For the text-containing cell, return its midpoint in [X, Y] coordinate format. 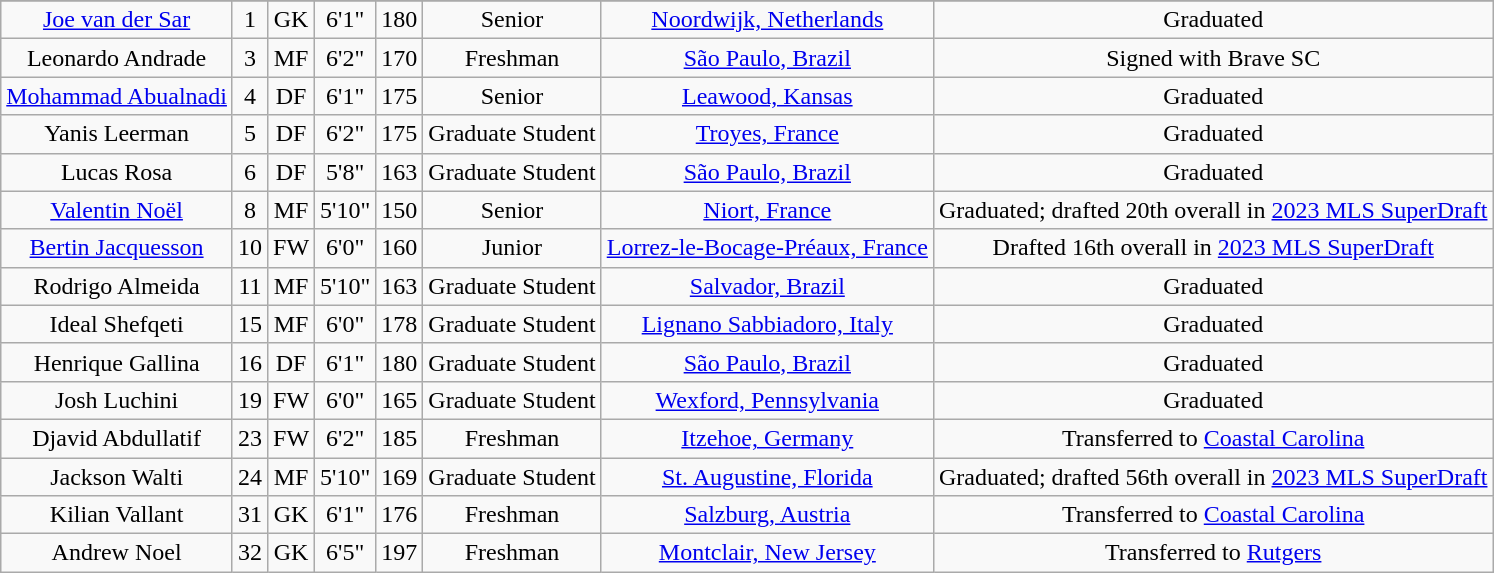
Josh Luchini [117, 400]
Lignano Sabbiadoro, Italy [767, 324]
4 [250, 96]
10 [250, 248]
Drafted 16th overall in 2023 MLS SuperDraft [1213, 248]
Ideal Shefqeti [117, 324]
Lorrez-le-Bocage-Préaux, France [767, 248]
Mohammad Abualnadi [117, 96]
Leawood, Kansas [767, 96]
Graduated; drafted 56th overall in 2023 MLS SuperDraft [1213, 477]
Valentin Noël [117, 210]
Jackson Walti [117, 477]
8 [250, 210]
Itzehoe, Germany [767, 438]
Leonardo Andrade [117, 58]
150 [400, 210]
5 [250, 134]
176 [400, 515]
6'5" [346, 553]
Junior [512, 248]
15 [250, 324]
11 [250, 286]
Troyes, France [767, 134]
Joe van der Sar [117, 20]
Signed with Brave SC [1213, 58]
5'8" [346, 172]
Salvador, Brazil [767, 286]
Rodrigo Almeida [117, 286]
169 [400, 477]
St. Augustine, Florida [767, 477]
Montclair, New Jersey [767, 553]
19 [250, 400]
Graduated; drafted 20th overall in 2023 MLS SuperDraft [1213, 210]
Bertin Jacquesson [117, 248]
1 [250, 20]
24 [250, 477]
23 [250, 438]
Niort, France [767, 210]
31 [250, 515]
170 [400, 58]
Andrew Noel [117, 553]
3 [250, 58]
Yanis Leerman [117, 134]
Noordwijk, Netherlands [767, 20]
178 [400, 324]
Transferred to Rutgers [1213, 553]
6 [250, 172]
Kilian Vallant [117, 515]
165 [400, 400]
32 [250, 553]
185 [400, 438]
Lucas Rosa [117, 172]
Henrique Gallina [117, 362]
16 [250, 362]
Salzburg, Austria [767, 515]
Wexford, Pennsylvania [767, 400]
160 [400, 248]
Djavid Abdullatif [117, 438]
197 [400, 553]
